Output the [X, Y] coordinate of the center of the cell containing the given text.  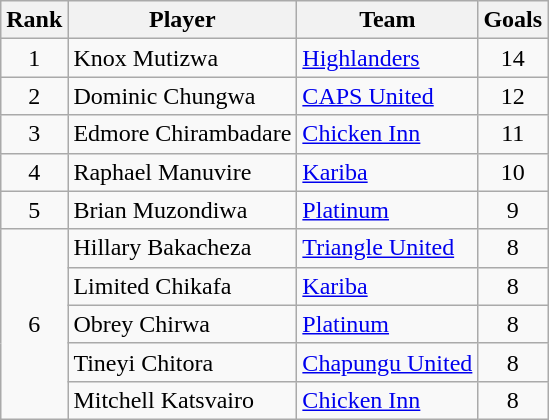
Limited Chikafa [182, 286]
Knox Mutizwa [182, 58]
Player [182, 20]
Triangle United [388, 248]
Tineyi Chitora [182, 362]
Dominic Chungwa [182, 96]
Mitchell Katsvairo [182, 400]
Hillary Bakacheza [182, 248]
Raphael Manuvire [182, 172]
Goals [513, 20]
11 [513, 134]
CAPS United [388, 96]
9 [513, 210]
Brian Muzondiwa [182, 210]
14 [513, 58]
10 [513, 172]
1 [34, 58]
Obrey Chirwa [182, 324]
5 [34, 210]
Chapungu United [388, 362]
Team [388, 20]
6 [34, 324]
12 [513, 96]
Edmore Chirambadare [182, 134]
3 [34, 134]
Rank [34, 20]
Highlanders [388, 58]
4 [34, 172]
2 [34, 96]
